Pinpoint the cell where the given text exists, returning its (x, y) midpoint coordinate. 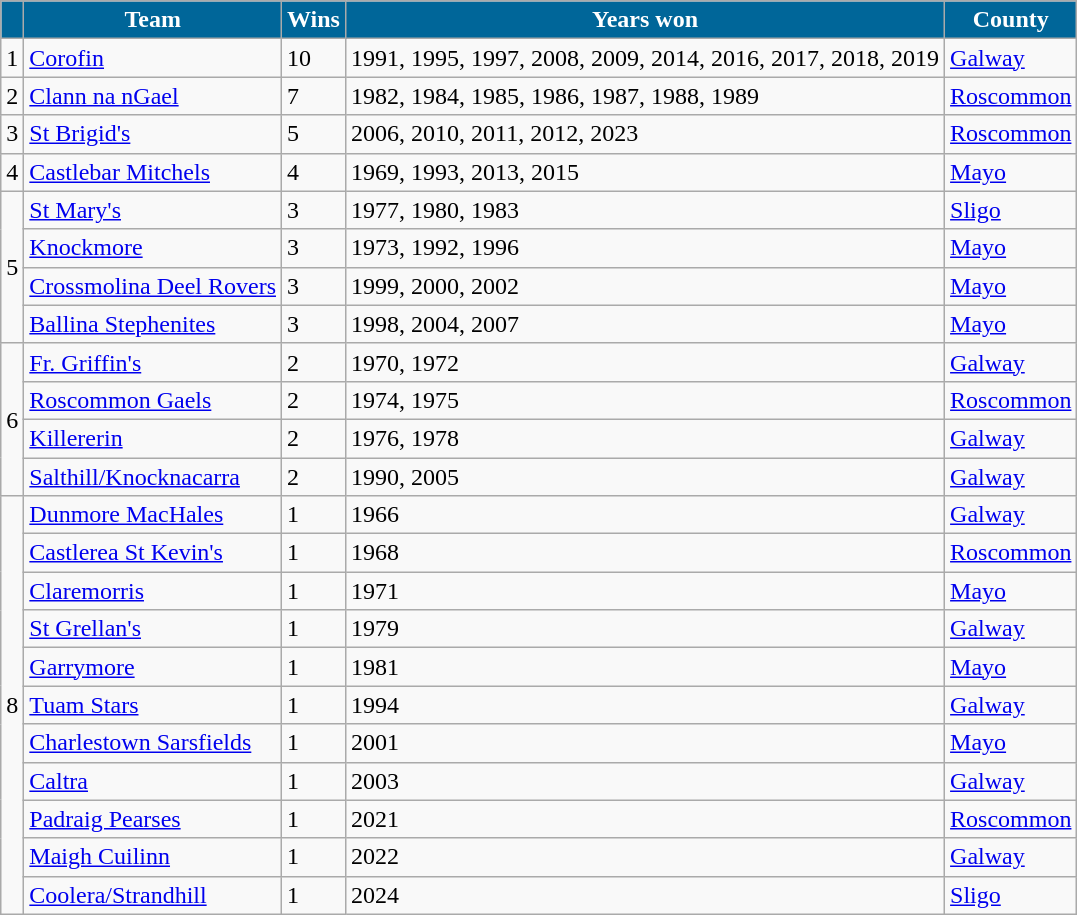
1994 (644, 705)
Caltra (153, 781)
7 (314, 96)
Clann na nGael (153, 96)
1966 (644, 515)
Team (153, 20)
Roscommon Gaels (153, 400)
Maigh Cuilinn (153, 857)
1977, 1980, 1983 (644, 210)
2022 (644, 857)
Knockmore (153, 248)
1973, 1992, 1996 (644, 248)
2024 (644, 895)
8 (12, 706)
1982, 1984, 1985, 1986, 1987, 1988, 1989 (644, 96)
Charlestown Sarsfields (153, 743)
1969, 1993, 2013, 2015 (644, 172)
Ballina Stephenites (153, 324)
St Grellan's (153, 629)
St Brigid's (153, 134)
1979 (644, 629)
1981 (644, 667)
St Mary's (153, 210)
Salthill/Knocknacarra (153, 477)
Tuam Stars (153, 705)
1976, 1978 (644, 438)
Dunmore MacHales (153, 515)
2001 (644, 743)
Castlebar Mitchels (153, 172)
Padraig Pearses (153, 819)
2006, 2010, 2011, 2012, 2023 (644, 134)
1999, 2000, 2002 (644, 286)
1971 (644, 591)
1968 (644, 553)
Killererin (153, 438)
1974, 1975 (644, 400)
Claremorris (153, 591)
2021 (644, 819)
1990, 2005 (644, 477)
Castlerea St Kevin's (153, 553)
Coolera/Strandhill (153, 895)
10 (314, 58)
Corofin (153, 58)
1998, 2004, 2007 (644, 324)
Garrymore (153, 667)
Crossmolina Deel Rovers (153, 286)
Wins (314, 20)
1970, 1972 (644, 362)
6 (12, 419)
1991, 1995, 1997, 2008, 2009, 2014, 2016, 2017, 2018, 2019 (644, 58)
County (1011, 20)
Fr. Griffin's (153, 362)
Years won (644, 20)
2003 (644, 781)
